Identify which cell holds the provided text, then report its [X, Y] central coordinate. 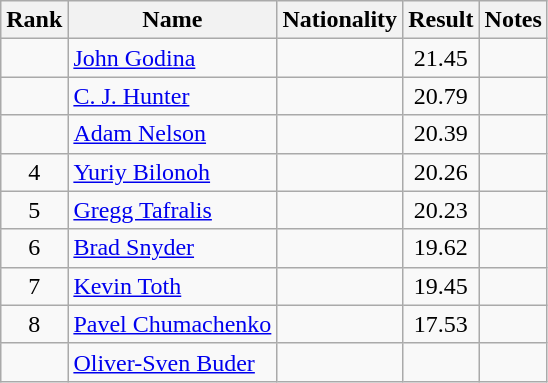
20.23 [441, 210]
8 [34, 324]
Result [441, 20]
Gregg Tafralis [172, 210]
19.45 [441, 286]
Yuriy Bilonoh [172, 172]
6 [34, 248]
7 [34, 286]
19.62 [441, 248]
Rank [34, 20]
20.79 [441, 96]
Adam Nelson [172, 134]
17.53 [441, 324]
Name [172, 20]
C. J. Hunter [172, 96]
Brad Snyder [172, 248]
5 [34, 210]
Oliver-Sven Buder [172, 362]
Kevin Toth [172, 286]
Pavel Chumachenko [172, 324]
Notes [513, 20]
4 [34, 172]
Nationality [340, 20]
20.39 [441, 134]
20.26 [441, 172]
John Godina [172, 58]
21.45 [441, 58]
